Return (X, Y) of the center of cell containing provided text 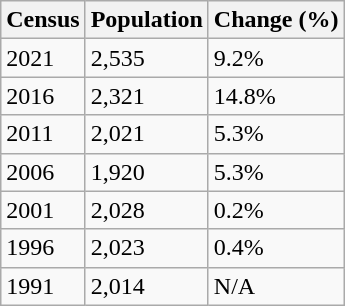
Population (146, 20)
2001 (43, 210)
0.2% (276, 210)
2,028 (146, 210)
1,920 (146, 172)
2,014 (146, 286)
Census (43, 20)
2021 (43, 58)
1996 (43, 248)
2011 (43, 134)
Change (%) (276, 20)
1991 (43, 286)
2,023 (146, 248)
2,021 (146, 134)
9.2% (276, 58)
2006 (43, 172)
0.4% (276, 248)
N/A (276, 286)
2,535 (146, 58)
2,321 (146, 96)
14.8% (276, 96)
2016 (43, 96)
